Extract the [X, Y] coordinate from the center of the cell holding the provided text.  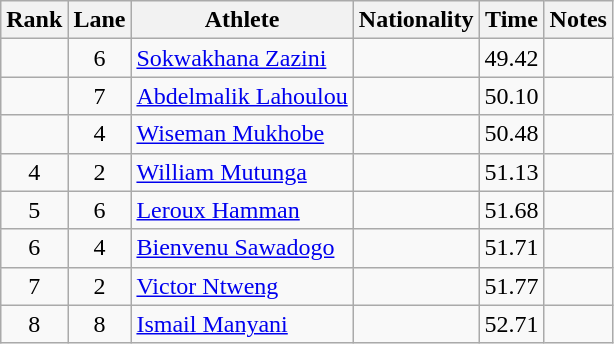
Bienvenu Sawadogo [242, 248]
49.42 [512, 58]
Lane [100, 20]
51.71 [512, 248]
Ismail Manyani [242, 324]
51.13 [512, 172]
Abdelmalik Lahoulou [242, 96]
Time [512, 20]
Victor Ntweng [242, 286]
Leroux Hamman [242, 210]
William Mutunga [242, 172]
Notes [578, 20]
Sokwakhana Zazini [242, 58]
50.10 [512, 96]
51.68 [512, 210]
Rank [34, 20]
Athlete [242, 20]
52.71 [512, 324]
50.48 [512, 134]
5 [34, 210]
51.77 [512, 286]
Nationality [416, 20]
Wiseman Mukhobe [242, 134]
